Return the [x, y] coordinate for the center point of the cell that contains the specified text.  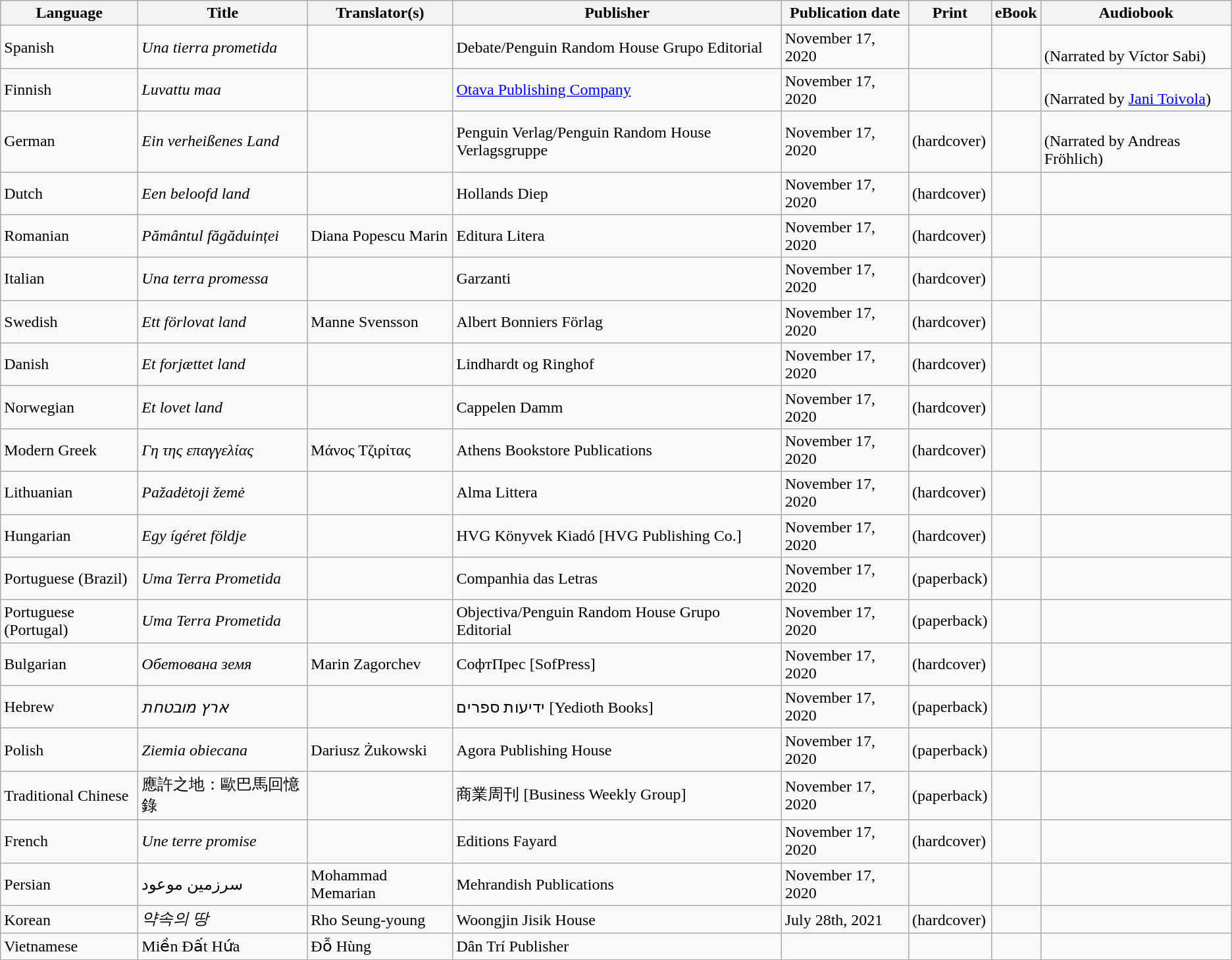
ארץ מובטחת [222, 707]
Pământul făgăduinței [222, 236]
Penguin Verlag/Penguin Random House Verlagsgruppe [617, 141]
Μάνος Τζιρίτας [380, 450]
Albert Bonniers Förlag [617, 321]
Diana Popescu Marin [380, 236]
Γη της επαγγελίας [222, 450]
German [70, 141]
Editura Litera [617, 236]
Rho Seung-young [380, 920]
Publication date [845, 13]
Agora Publishing House [617, 750]
Ett förlovat land [222, 321]
약속의 땅 [222, 920]
Print [950, 13]
Korean [70, 920]
Modern Greek [70, 450]
Manne Svensson [380, 321]
Companhia das Letras [617, 579]
商業周刊 [Business Weekly Group] [617, 796]
Garzanti [617, 279]
Athens Bookstore Publications [617, 450]
Otava Publishing Company [617, 89]
Bulgarian [70, 665]
Romanian [70, 236]
Mehrandish Publications [617, 884]
Ziemia obiecana [222, 750]
Objectiva/Penguin Random House Grupo Editorial [617, 621]
Lithuanian [70, 492]
Portuguese (Portugal) [70, 621]
Ein verheißenes Land [222, 141]
Egy ígéret földje [222, 536]
Hollands Diep [617, 193]
July 28th, 2021 [845, 920]
سرزمین موعود [222, 884]
HVG Könyvek Kiadó [HVG Publishing Co.] [617, 536]
eBook [1016, 13]
Cappelen Damm [617, 407]
Italian [70, 279]
Dariusz Żukowski [380, 750]
Miền Đất Hứa [222, 947]
Audiobook [1136, 13]
Hebrew [70, 707]
Et forjættet land [222, 365]
Una terra promessa [222, 279]
Traditional Chinese [70, 796]
Publisher [617, 13]
Norwegian [70, 407]
Una tierra prometida [222, 47]
Dân Trí Publisher [617, 947]
應許之地：歐巴馬回憶錄 [222, 796]
Alma Littera [617, 492]
French [70, 841]
Finnish [70, 89]
Language [70, 13]
Persian [70, 884]
Title [222, 13]
Danish [70, 365]
Luvattu maa [222, 89]
Marin Zagorchev [380, 665]
Lindhardt og Ringhof [617, 365]
Translator(s) [380, 13]
Debate/Penguin Random House Grupo Editorial [617, 47]
Spanish [70, 47]
Обетована земя [222, 665]
Swedish [70, 321]
(Narrated by Víctor Sabi) [1136, 47]
Polish [70, 750]
Une terre promise [222, 841]
СофтПрес [SofPress] [617, 665]
Đỗ Hùng [380, 947]
Editions Fayard [617, 841]
ידיעות ספרים [Yedioth Books] [617, 707]
(Narrated by Andreas Fröhlich) [1136, 141]
Mohammad Memarian [380, 884]
Portuguese (Brazil) [70, 579]
Vietnamese [70, 947]
Een beloofd land [222, 193]
Et lovet land [222, 407]
Hungarian [70, 536]
Woongjin Jisik House [617, 920]
Dutch [70, 193]
(Narrated by Jani Toivola) [1136, 89]
Pažadėtoji žemė [222, 492]
